Pinpoint the cell where the given text exists, returning its [X, Y] midpoint coordinate. 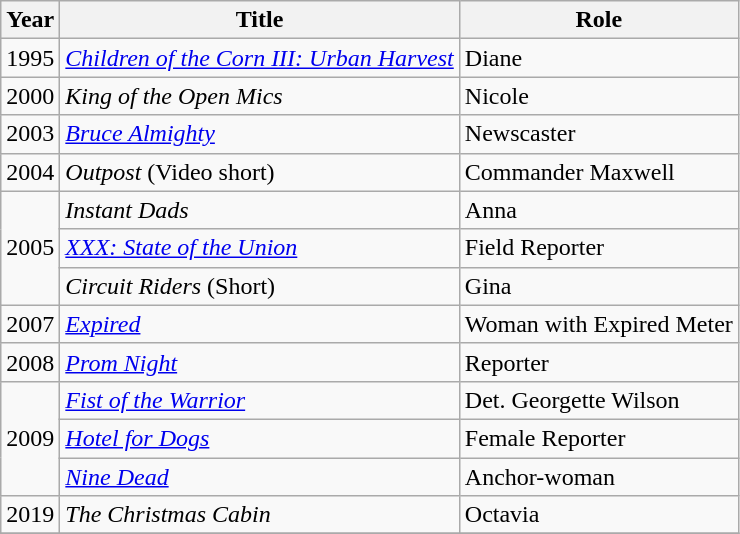
Reporter [598, 362]
Det. Georgette Wilson [598, 400]
Anchor-woman [598, 477]
Newscaster [598, 134]
Field Reporter [598, 248]
The Christmas Cabin [260, 515]
2009 [30, 438]
Title [260, 20]
2008 [30, 362]
2004 [30, 172]
Children of the Corn III: Urban Harvest [260, 58]
Expired [260, 324]
Year [30, 20]
Diane [598, 58]
Anna [598, 210]
Prom Night [260, 362]
King of the Open Mics [260, 96]
2019 [30, 515]
Gina [598, 286]
2005 [30, 248]
Outpost (Video short) [260, 172]
Bruce Almighty [260, 134]
2007 [30, 324]
Circuit Riders (Short) [260, 286]
Woman with Expired Meter [598, 324]
1995 [30, 58]
Hotel for Dogs [260, 438]
Commander Maxwell [598, 172]
Nine Dead [260, 477]
Role [598, 20]
Female Reporter [598, 438]
2000 [30, 96]
Octavia [598, 515]
2003 [30, 134]
Nicole [598, 96]
Instant Dads [260, 210]
Fist of the Warrior [260, 400]
XXX: State of the Union [260, 248]
